Determine the (x, y) coordinate at the center of the cell enclosing the given text.  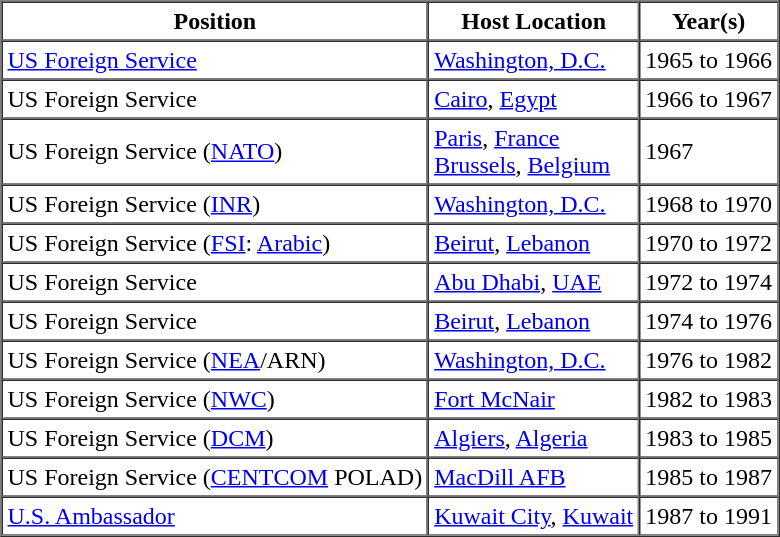
1983 to 1985 (708, 438)
US Foreign Service (NEA/ARN) (216, 360)
Cairo, Egypt (534, 100)
1982 to 1983 (708, 400)
1966 to 1967 (708, 100)
Kuwait City, Kuwait (534, 516)
Position (216, 22)
US Foreign Service (CENTCOM POLAD) (216, 478)
1974 to 1976 (708, 322)
1968 to 1970 (708, 204)
US Foreign Service (NATO) (216, 151)
1967 (708, 151)
1972 to 1974 (708, 282)
1970 to 1972 (708, 244)
1987 to 1991 (708, 516)
MacDill AFB (534, 478)
US Foreign Service (INR) (216, 204)
1985 to 1987 (708, 478)
1965 to 1966 (708, 60)
Algiers, Algeria (534, 438)
Fort McNair (534, 400)
1976 to 1982 (708, 360)
Year(s) (708, 22)
US Foreign Service (FSI: Arabic) (216, 244)
Abu Dhabi, UAE (534, 282)
Host Location (534, 22)
US Foreign Service (DCM) (216, 438)
US Foreign Service (NWC) (216, 400)
U.S. Ambassador (216, 516)
Paris, FranceBrussels, Belgium (534, 151)
